Search for the cell housing the specified text and yield its (x, y) center coordinate. 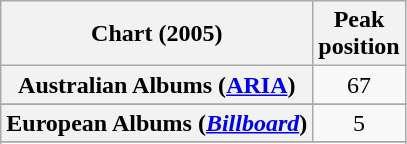
Chart (2005) (157, 34)
5 (359, 123)
67 (359, 85)
Peakposition (359, 34)
European Albums (Billboard) (157, 123)
Australian Albums (ARIA) (157, 85)
